Scan for the cell matching the given text and deliver its [x, y] coordinate at center. 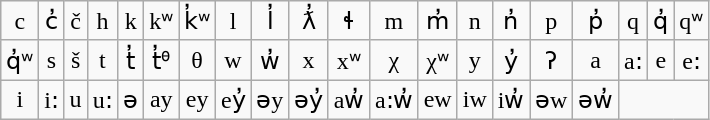
əw [552, 100]
a꞉ [632, 60]
e꞉ [692, 60]
t [102, 60]
m [394, 21]
a [596, 60]
l [232, 21]
i꞉ [52, 100]
l̓ [270, 21]
χ [394, 60]
aw̓ [348, 100]
xʷ [348, 60]
ə [131, 100]
ew [438, 100]
χʷ [438, 60]
p̓ [596, 21]
θ [198, 60]
t̓ [131, 60]
c̓ [52, 21]
y [474, 60]
h [102, 21]
c [20, 21]
k̓ʷ [198, 21]
x [309, 60]
a꞉w̓ [394, 100]
iw [474, 100]
w̓ [270, 60]
e [661, 60]
m̓ [438, 21]
əy [270, 100]
y̓ [510, 60]
əy̓ [309, 100]
əw̓ [596, 100]
n [474, 21]
q̓ [661, 21]
p [552, 21]
iw̓ [510, 100]
ey̓ [232, 100]
q̓ʷ [20, 60]
kʷ [162, 21]
qʷ [692, 21]
t̓ᶿ [162, 60]
i [20, 100]
ay [162, 100]
k [131, 21]
ey [198, 100]
ƛ̓ [309, 21]
n̓ [510, 21]
u [76, 100]
u꞉ [102, 100]
q [632, 21]
ɬ [348, 21]
w [232, 60]
s [52, 60]
š [76, 60]
ʔ [552, 60]
č [76, 21]
